Locate the cell with the specified text and output its [x, y] center coordinate. 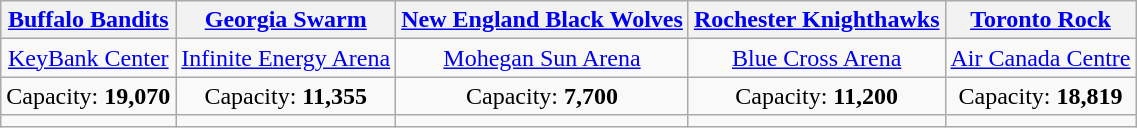
Georgia Swarm [286, 20]
Blue Cross Arena [816, 58]
KeyBank Center [88, 58]
New England Black Wolves [542, 20]
Capacity: 18,819 [1040, 96]
Air Canada Centre [1040, 58]
Capacity: 19,070 [88, 96]
Mohegan Sun Arena [542, 58]
Capacity: 11,200 [816, 96]
Capacity: 11,355 [286, 96]
Rochester Knighthawks [816, 20]
Infinite Energy Arena [286, 58]
Capacity: 7,700 [542, 96]
Toronto Rock [1040, 20]
Buffalo Bandits [88, 20]
